Pinpoint the cell where the given text exists, returning its (x, y) midpoint coordinate. 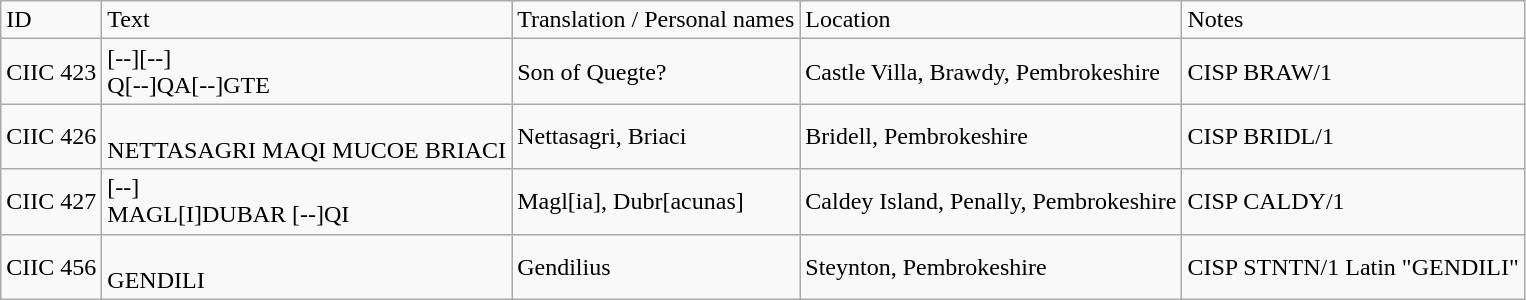
NETTASAGRI MAQI MUCOE BRIACI (307, 136)
Text (307, 20)
Steynton, Pembrokeshire (991, 266)
Gendilius (656, 266)
ID (52, 20)
Castle Villa, Brawdy, Pembrokeshire (991, 72)
Location (991, 20)
CISP BRIDL/1 (1353, 136)
CISP STNTN/1 Latin "GENDILI" (1353, 266)
Notes (1353, 20)
CIIC 426 (52, 136)
Translation / Personal names (656, 20)
CIIC 427 (52, 202)
CISP CALDY/1 (1353, 202)
[--][--]Q[--]QA[--]GTE (307, 72)
Caldey Island, Penally, Pembrokeshire (991, 202)
Nettasagri, Briaci (656, 136)
CIIC 456 (52, 266)
Bridell, Pembrokeshire (991, 136)
Magl[ia], Dubr[acunas] (656, 202)
Son of Quegte? (656, 72)
CISP BRAW/1 (1353, 72)
[--]MAGL[I]DUBAR [--]QI (307, 202)
CIIC 423 (52, 72)
GENDILI (307, 266)
